Extract the [X, Y] coordinate from the center of the cell holding the provided text.  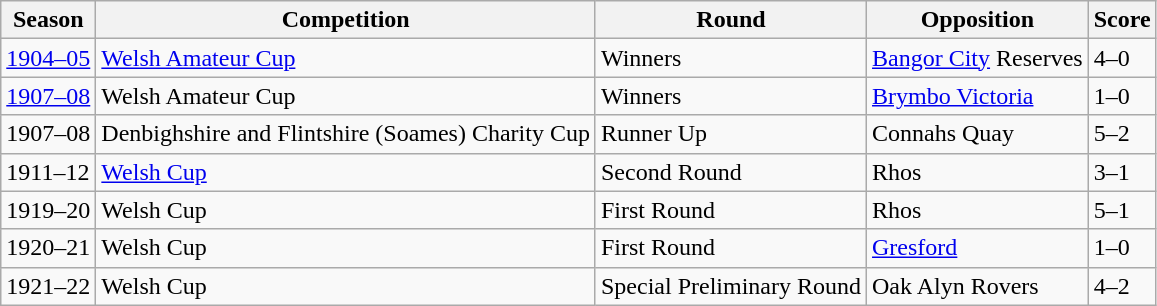
Denbighshire and Flintshire (Soames) Charity Cup [346, 134]
Second Round [730, 172]
1921–22 [48, 286]
Brymbo Victoria [978, 96]
Connahs Quay [978, 134]
3–1 [1122, 172]
Season [48, 20]
Special Preliminary Round [730, 286]
1911–12 [48, 172]
1919–20 [48, 210]
4–0 [1122, 58]
5–2 [1122, 134]
1904–05 [48, 58]
Score [1122, 20]
4–2 [1122, 286]
Opposition [978, 20]
Competition [346, 20]
Oak Alyn Rovers [978, 286]
5–1 [1122, 210]
Runner Up [730, 134]
Gresford [978, 248]
1920–21 [48, 248]
Round [730, 20]
Bangor City Reserves [978, 58]
